Return (x, y) of the center of cell containing provided text 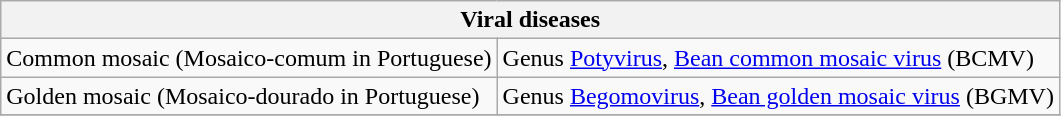
Common mosaic (Mosaico-comum in Portuguese) (249, 58)
Viral diseases (530, 20)
Golden mosaic (Mosaico-dourado in Portuguese) (249, 96)
Genus Potyvirus, Bean common mosaic virus (BCMV) (778, 58)
Genus Begomovirus, Bean golden mosaic virus (BGMV) (778, 96)
